Return the (X, Y) coordinate for the center point of the cell that contains the specified text.  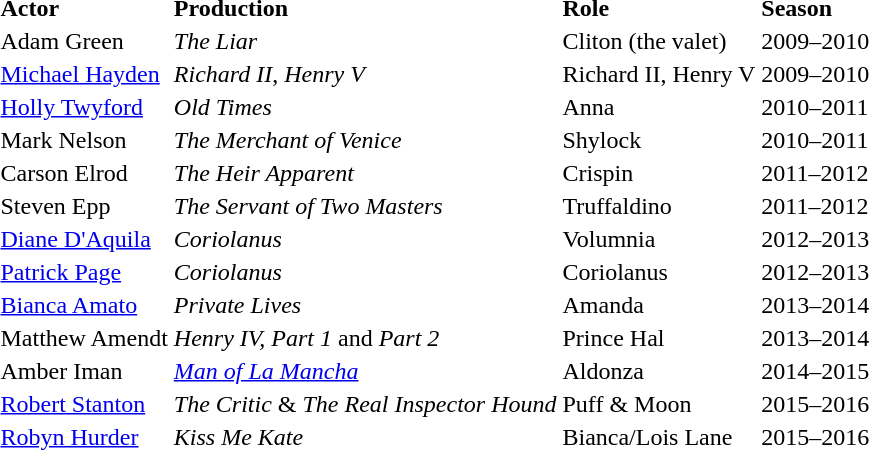
Aldonza (659, 371)
The Heir Apparent (365, 173)
The Servant of Two Masters (365, 206)
Prince Hal (659, 338)
Man of La Mancha (365, 371)
Cliton (the valet) (659, 41)
Old Times (365, 107)
The Liar (365, 41)
Henry IV, Part 1 and Part 2 (365, 338)
Truffaldino (659, 206)
Crispin (659, 173)
The Merchant of Venice (365, 140)
Private Lives (365, 305)
Amanda (659, 305)
Volumnia (659, 239)
Shylock (659, 140)
Anna (659, 107)
The Critic & The Real Inspector Hound (365, 404)
Puff & Moon (659, 404)
